Scan for the cell matching the given text and deliver its [x, y] coordinate at center. 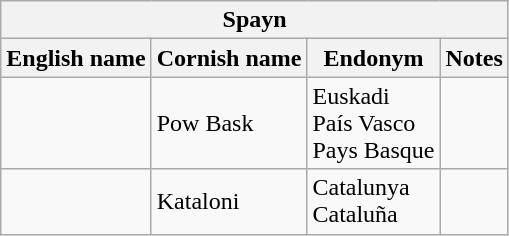
Spayn [255, 20]
Cornish name [229, 58]
English name [76, 58]
Notes [474, 58]
EuskadiPaís VascoPays Basque [374, 123]
Endonym [374, 58]
CatalunyaCataluña [374, 202]
Kataloni [229, 202]
Pow Bask [229, 123]
